For the text-containing cell, return its midpoint in [x, y] coordinate format. 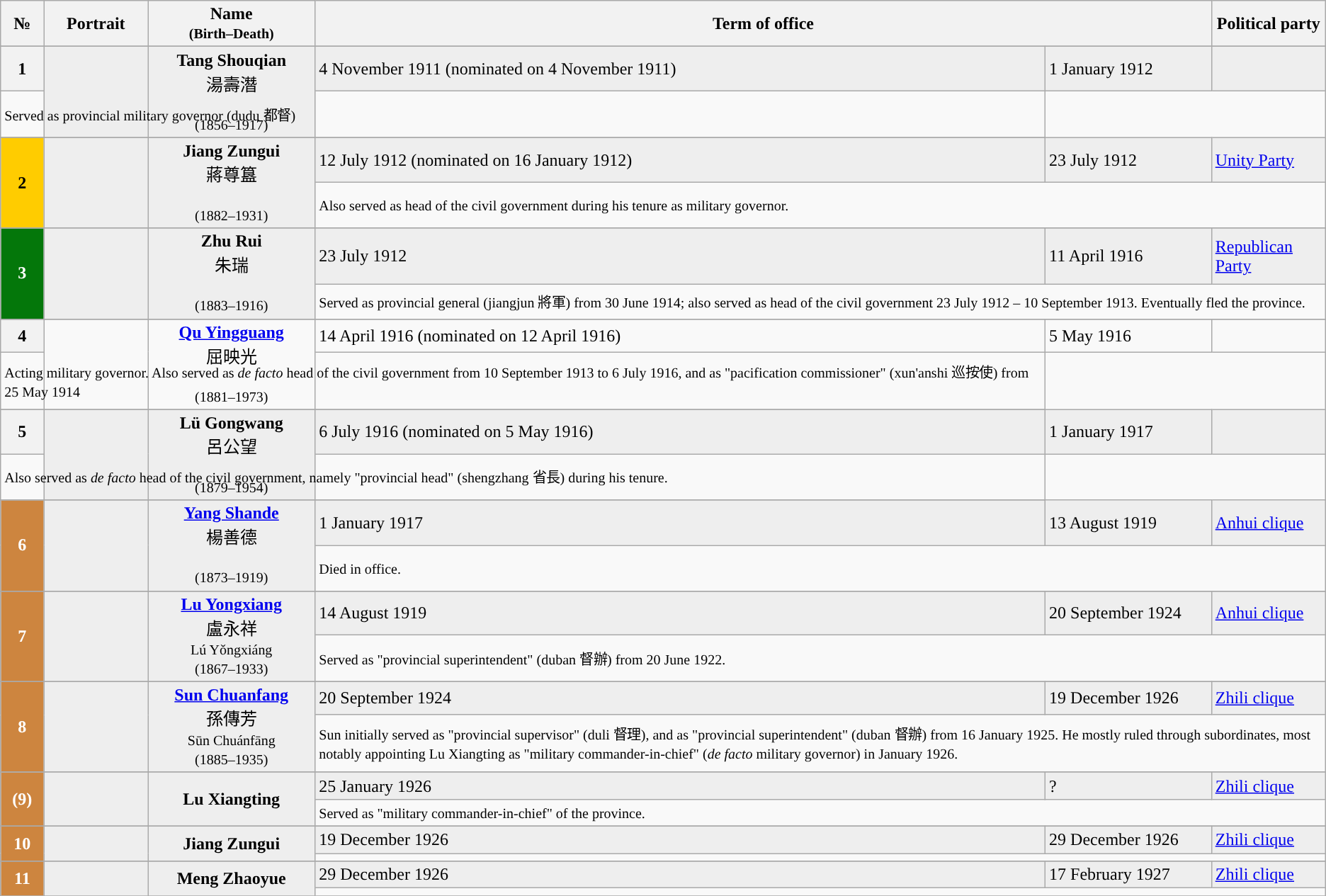
6 July 1916 (nominated on 5 May 1916) [680, 432]
Unity Party [1268, 160]
Name(Birth–Death) [232, 24]
5 May 1916 [1129, 336]
Lu Xiangting [232, 799]
11 [23, 878]
Republican Party [1268, 256]
Sun Chuanfang孫傳芳Sūn Chuánfāng(1885–1935) [232, 727]
Zhu Rui朱瑞(1883–1916) [232, 273]
17 February 1927 [1129, 875]
№ [23, 24]
(9) [23, 799]
7 [23, 636]
4 [23, 336]
Qu Yingguang屈映光(1881–1973) [232, 364]
Also served as de facto head of the civil government, namely "provincial head" (shengzhang 省長) during his tenure. [523, 477]
1 [23, 69]
6 [23, 545]
25 January 1926 [680, 786]
14 April 1916 (nominated on 12 April 1916) [680, 336]
Tang Shouqian湯壽潛(1856–1917) [232, 92]
Political party [1268, 24]
Lü Gongwang呂公望(1879–1954) [232, 455]
Jiang Zungui [232, 843]
1 January 1912 [1129, 69]
14 August 1919 [680, 613]
11 April 1916 [1129, 256]
12 July 1912 (nominated on 16 January 1912) [680, 160]
Died in office. [820, 568]
3 [23, 273]
Also served as head of the civil government during his tenure as military governor. [820, 205]
2 [23, 183]
Served as provincial military governor (dudu 都督) [523, 115]
? [1129, 786]
13 August 1919 [1129, 523]
8 [23, 727]
Jiang Zungui蔣尊簋(1882–1931) [232, 183]
Served as "provincial superintendent" (duban 督辦) from 20 June 1922. [820, 659]
Term of office [764, 24]
Portrait [96, 24]
Yang Shande楊善德(1873–1919) [232, 545]
Meng Zhaoyue [232, 878]
4 November 1911 (nominated on 4 November 1911) [680, 69]
Lu Yongxiang盧永祥Lú Yǒngxiáng(1867–1933) [232, 636]
10 [23, 843]
Served as "military commander-in-chief" of the province. [820, 812]
5 [23, 432]
